Find where the given text appears and provide that cell's center as [X, Y] coordinate. 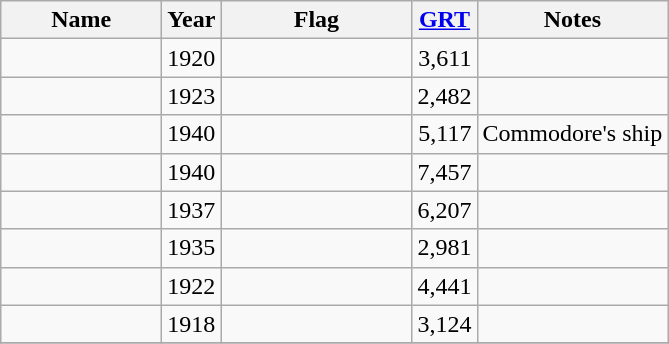
5,117 [444, 134]
4,441 [444, 286]
1935 [192, 248]
Name [82, 20]
3,124 [444, 324]
7,457 [444, 172]
2,981 [444, 248]
1922 [192, 286]
1937 [192, 210]
1918 [192, 324]
2,482 [444, 96]
1923 [192, 96]
Year [192, 20]
GRT [444, 20]
Notes [572, 20]
6,207 [444, 210]
Flag [316, 20]
3,611 [444, 58]
Commodore's ship [572, 134]
1920 [192, 58]
